Scan for the cell matching the given text and deliver its [X, Y] coordinate at center. 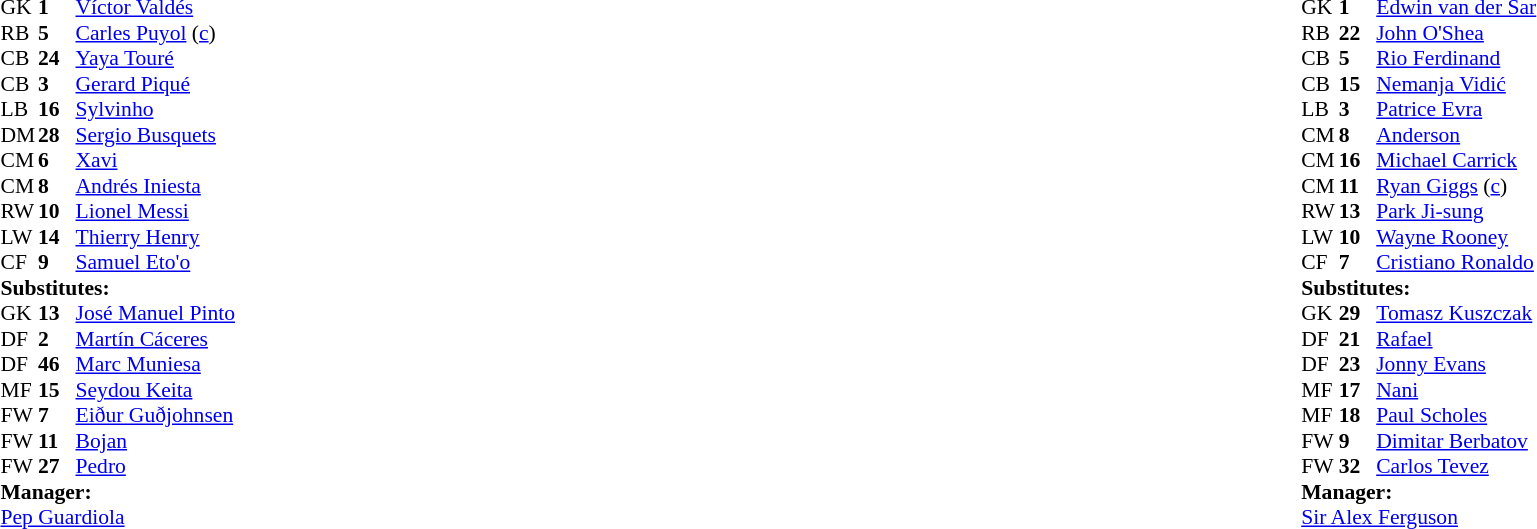
Martín Cáceres [156, 339]
Ryan Giggs (c) [1456, 186]
Seydou Keita [156, 390]
18 [1358, 415]
Jonny Evans [1456, 365]
José Manuel Pinto [156, 313]
Anderson [1456, 135]
Cristiano Ronaldo [1456, 263]
Andrés Iniesta [156, 186]
Gerard Piqué [156, 84]
Xavi [156, 161]
28 [57, 135]
Sylvinho [156, 109]
14 [57, 237]
21 [1358, 339]
Sergio Busquets [156, 135]
Nani [1456, 390]
32 [1358, 467]
Michael Carrick [1456, 161]
17 [1358, 390]
Rio Ferdinand [1456, 59]
Lionel Messi [156, 211]
23 [1358, 365]
John O'Shea [1456, 33]
Samuel Eto'o [156, 263]
22 [1358, 33]
2 [57, 339]
Bojan [156, 441]
29 [1358, 313]
Nemanja Vidić [1456, 84]
Paul Scholes [1456, 415]
Tomasz Kuszczak [1456, 313]
Rafael [1456, 339]
27 [57, 467]
Marc Muniesa [156, 365]
Eiður Guðjohnsen [156, 415]
Patrice Evra [1456, 109]
Dimitar Berbatov [1456, 441]
24 [57, 59]
46 [57, 365]
Pedro [156, 467]
Park Ji-sung [1456, 211]
6 [57, 161]
Carles Puyol (c) [156, 33]
Carlos Tevez [1456, 467]
Wayne Rooney [1456, 237]
Yaya Touré [156, 59]
DM [19, 135]
Thierry Henry [156, 237]
